Scan for the cell matching the given text and deliver its [x, y] coordinate at center. 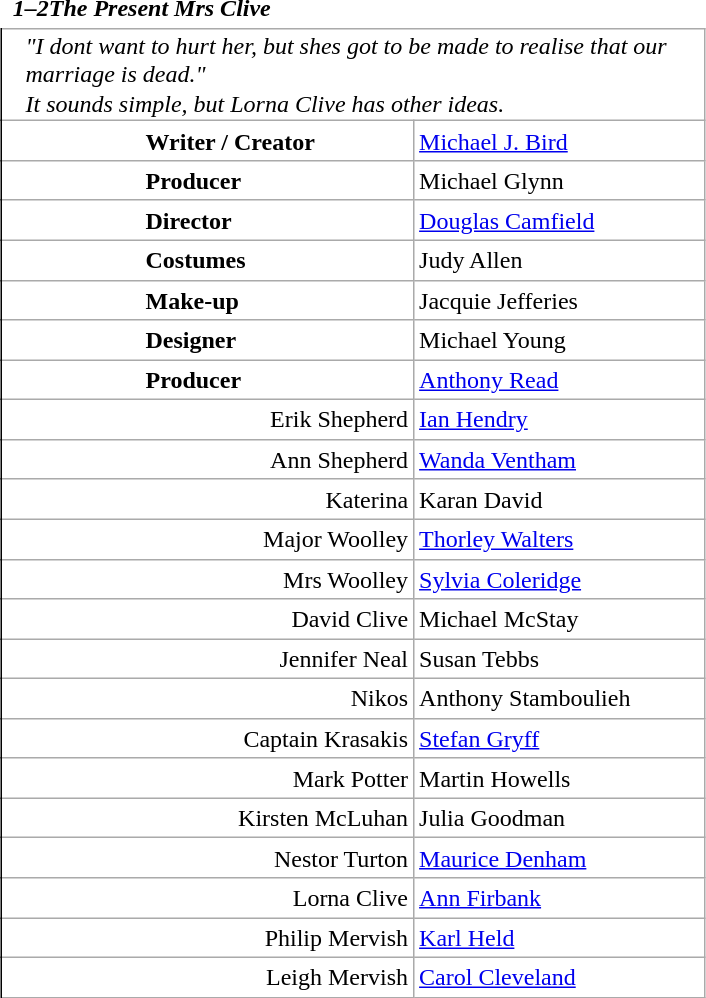
Jacquie Jefferies [560, 300]
Nestor Turton [208, 858]
Costumes [208, 260]
Katerina [208, 499]
Michael J. Bird [560, 141]
Michael Glynn [560, 181]
Michael Young [560, 340]
Anthony Read [560, 380]
Philip Mervish [208, 938]
Make-up [208, 300]
Designer [208, 340]
Erik Shepherd [208, 420]
Leigh Mervish [208, 977]
Ian Hendry [560, 420]
Judy Allen [560, 260]
Director [208, 220]
Ann Shepherd [208, 459]
Maurice Denham [560, 858]
Sylvia Coleridge [560, 579]
Karl Held [560, 938]
Mark Potter [208, 778]
Susan Tebbs [560, 659]
Major Woolley [208, 539]
Nikos [208, 699]
Thorley Walters [560, 539]
Douglas Camfield [560, 220]
"I dont want to hurt her, but shes got to be made to realise that our marriage is dead."It sounds simple, but Lorna Clive has other ideas. [353, 74]
Jennifer Neal [208, 659]
Writer / Creator [208, 141]
Anthony Stamboulieh [560, 699]
Wanda Ventham [560, 459]
Ann Firbank [560, 898]
Julia Goodman [560, 818]
Karan David [560, 499]
Martin Howells [560, 778]
Michael McStay [560, 619]
Stefan Gryff [560, 738]
Kirsten McLuhan [208, 818]
Captain Krasakis [208, 738]
Mrs Woolley [208, 579]
Lorna Clive [208, 898]
David Clive [208, 619]
Carol Cleveland [560, 977]
